Locate the cell with the specified text and output its (X, Y) center coordinate. 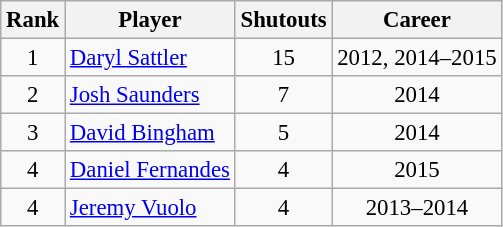
Rank (33, 20)
5 (284, 133)
David Bingham (150, 133)
2013–2014 (417, 208)
Daniel Fernandes (150, 170)
7 (284, 95)
Shutouts (284, 20)
2015 (417, 170)
3 (33, 133)
Player (150, 20)
Jeremy Vuolo (150, 208)
1 (33, 58)
Josh Saunders (150, 95)
15 (284, 58)
Daryl Sattler (150, 58)
Career (417, 20)
2 (33, 95)
2012, 2014–2015 (417, 58)
